Search for the cell housing the specified text and yield its [x, y] center coordinate. 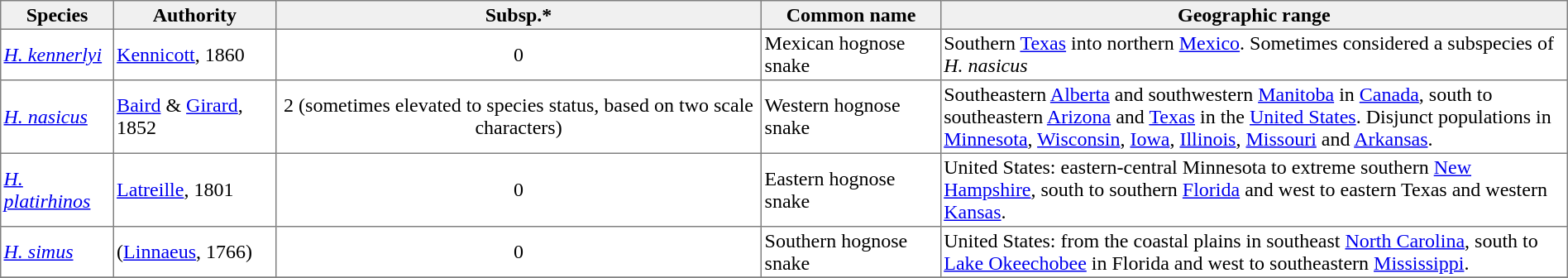
Mexican hognose snake [852, 55]
H. kennerlyi [58, 55]
Eastern hognose snake [852, 189]
Baird & Girard, 1852 [194, 117]
Common name [852, 15]
Latreille, 1801 [194, 189]
Southern Texas into northern Mexico. Sometimes considered a subspecies of H. nasicus [1254, 55]
Subsp.* [519, 15]
(Linnaeus, 1766) [194, 252]
H. nasicus [58, 117]
2 (sometimes elevated to species status, based on two scale characters) [519, 117]
Geographic range [1254, 15]
H. platirhinos [58, 189]
United States: from the coastal plains in southeast North Carolina, south to Lake Okeechobee in Florida and west to southeastern Mississippi. [1254, 252]
Kennicott, 1860 [194, 55]
Western hognose snake [852, 117]
H. simus [58, 252]
United States: eastern-central Minnesota to extreme southern New Hampshire, south to southern Florida and west to eastern Texas and western Kansas. [1254, 189]
Southern hognose snake [852, 252]
Species [58, 15]
Authority [194, 15]
